Return the [X, Y] coordinate for the center point of the cell that contains the specified text.  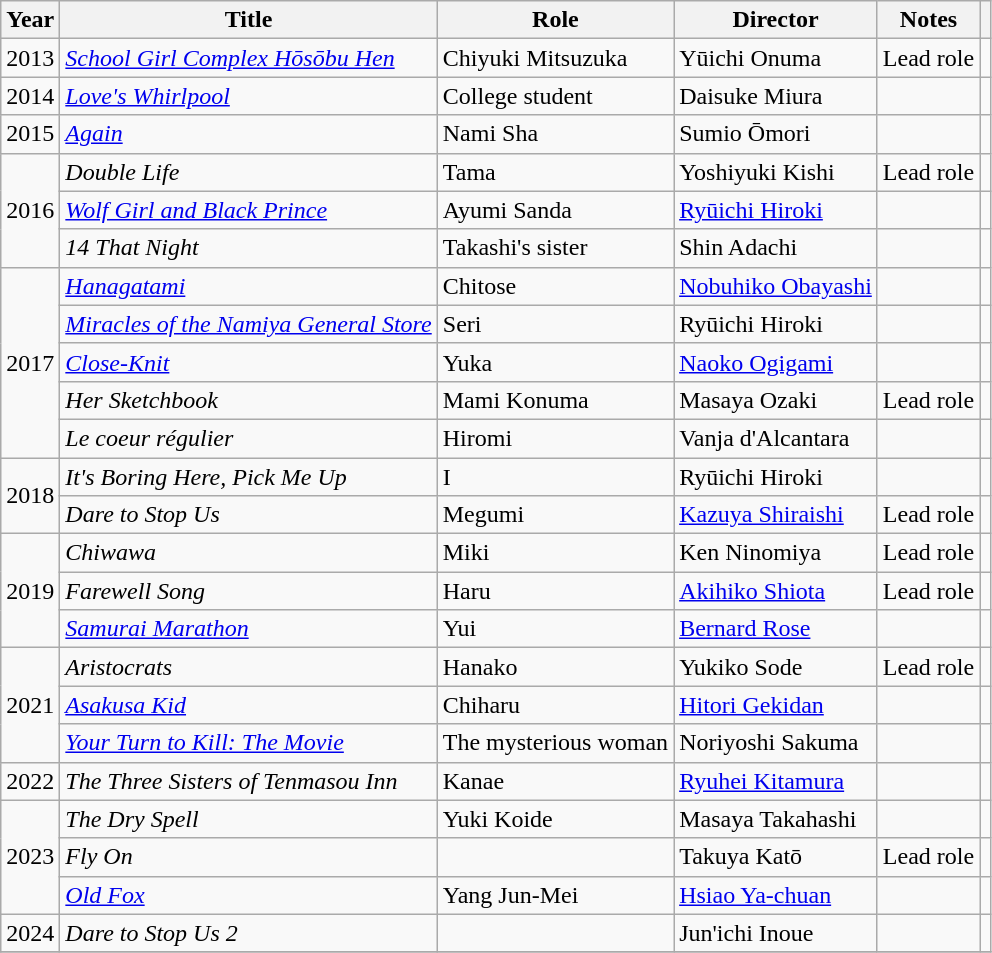
Ryuhei Kitamura [776, 781]
Akihiko Shiota [776, 591]
Wolf Girl and Black Prince [248, 210]
Hsiao Ya-chuan [776, 895]
2021 [30, 705]
Sumio Ōmori [776, 134]
Ken Ninomiya [776, 553]
Nami Sha [555, 134]
Dare to Stop Us [248, 515]
Farewell Song [248, 591]
Year [30, 20]
Double Life [248, 172]
Kazuya Shiraishi [776, 515]
Title [248, 20]
Yūichi Onuma [776, 58]
The mysterious woman [555, 743]
Yuka [555, 362]
Yui [555, 629]
It's Boring Here, Pick Me Up [248, 477]
Close-Knit [248, 362]
Yuki Koide [555, 819]
Mami Konuma [555, 400]
Le coeur régulier [248, 438]
Director [776, 20]
Your Turn to Kill: The Movie [248, 743]
Notes [928, 20]
Chiharu [555, 705]
Old Fox [248, 895]
The Dry Spell [248, 819]
College student [555, 96]
The Three Sisters of Tenmasou Inn [248, 781]
Noriyoshi Sakuma [776, 743]
Role [555, 20]
14 That Night [248, 248]
I [555, 477]
Chiyuki Mitsuzuka [555, 58]
2024 [30, 933]
2023 [30, 857]
Ayumi Sanda [555, 210]
Her Sketchbook [248, 400]
Fly On [248, 857]
2013 [30, 58]
Miki [555, 553]
Hitori Gekidan [776, 705]
Love's Whirlpool [248, 96]
School Girl Complex Hōsōbu Hen [248, 58]
Yang Jun-Mei [555, 895]
Tama [555, 172]
Takuya Katō [776, 857]
Hanako [555, 667]
2019 [30, 591]
Dare to Stop Us 2 [248, 933]
Masaya Takahashi [776, 819]
2015 [30, 134]
Jun'ichi Inoue [776, 933]
Shin Adachi [776, 248]
Aristocrats [248, 667]
2018 [30, 496]
Chiwawa [248, 553]
Asakusa Kid [248, 705]
2014 [30, 96]
2017 [30, 362]
Daisuke Miura [776, 96]
Takashi's sister [555, 248]
Miracles of the Namiya General Store [248, 324]
Seri [555, 324]
Chitose [555, 286]
Hiromi [555, 438]
Megumi [555, 515]
Haru [555, 591]
Naoko Ogigami [776, 362]
Kanae [555, 781]
Samurai Marathon [248, 629]
Hanagatami [248, 286]
2016 [30, 210]
Nobuhiko Obayashi [776, 286]
Masaya Ozaki [776, 400]
Bernard Rose [776, 629]
2022 [30, 781]
Vanja d'Alcantara [776, 438]
Again [248, 134]
Yukiko Sode [776, 667]
Yoshiyuki Kishi [776, 172]
